Find where the given text appears and provide that cell's center as [x, y] coordinate. 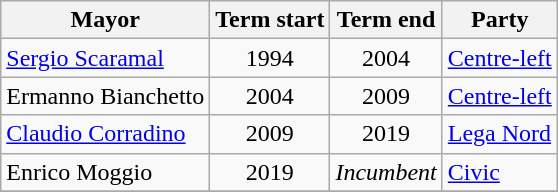
Civic [500, 172]
Sergio Scaramal [106, 58]
Ermanno Bianchetto [106, 96]
Enrico Moggio [106, 172]
1994 [270, 58]
Lega Nord [500, 134]
Term end [386, 20]
Claudio Corradino [106, 134]
Mayor [106, 20]
Party [500, 20]
Term start [270, 20]
Incumbent [386, 172]
